Output the (x, y) coordinate of the center of the cell containing the given text.  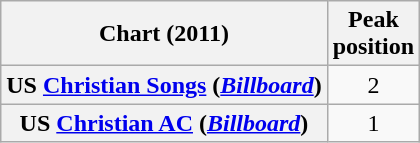
Peakposition (373, 34)
1 (373, 123)
US Christian AC (Billboard) (164, 123)
US Christian Songs (Billboard) (164, 85)
2 (373, 85)
Chart (2011) (164, 34)
